Determine the [X, Y] coordinate at the center of the cell enclosing the given text.  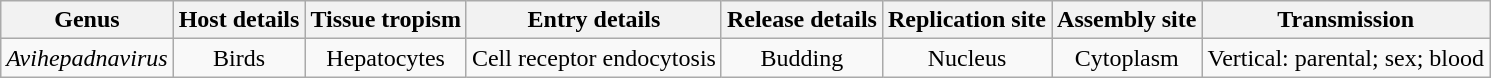
Vertical: parental; sex; blood [1346, 58]
Birds [239, 58]
Genus [87, 20]
Budding [802, 58]
Replication site [966, 20]
Avihepadnavirus [87, 58]
Cytoplasm [1127, 58]
Hepatocytes [386, 58]
Host details [239, 20]
Entry details [594, 20]
Cell receptor endocytosis [594, 58]
Assembly site [1127, 20]
Tissue tropism [386, 20]
Nucleus [966, 58]
Transmission [1346, 20]
Release details [802, 20]
